Search for the cell housing the specified text and yield its [X, Y] center coordinate. 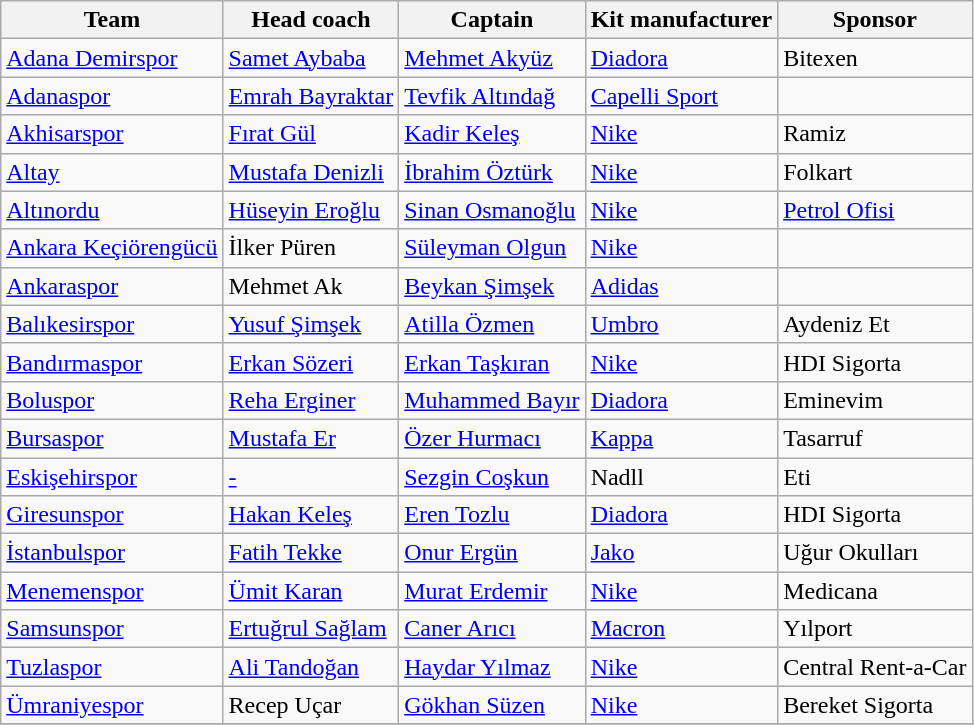
Folkart [875, 172]
Captain [492, 20]
Ramiz [875, 134]
Samsunspor [112, 629]
Sinan Osmanoğlu [492, 210]
Eminevim [875, 400]
Emrah Bayraktar [311, 96]
Beykan Şimşek [492, 286]
Recep Uçar [311, 705]
Gökhan Süzen [492, 705]
İstanbulspor [112, 553]
Ali Tandoğan [311, 667]
Mehmet Ak [311, 286]
Fırat Gül [311, 134]
İbrahim Öztürk [492, 172]
Menemenspor [112, 591]
Altay [112, 172]
Petrol Ofisi [875, 210]
Kadir Keleş [492, 134]
Mustafa Er [311, 438]
Adidas [682, 286]
Altınordu [112, 210]
Jako [682, 553]
Bereket Sigorta [875, 705]
Mustafa Denizli [311, 172]
Samet Aybaba [311, 58]
Mehmet Akyüz [492, 58]
Balıkesirspor [112, 324]
Adana Demirspor [112, 58]
Kappa [682, 438]
Nadll [682, 477]
Adanaspor [112, 96]
Giresunspor [112, 515]
Atilla Özmen [492, 324]
Onur Ergün [492, 553]
Bandırmaspor [112, 362]
Yılport [875, 629]
Bursaspor [112, 438]
Ankara Keçiörengücü [112, 248]
Süleyman Olgun [492, 248]
Umbro [682, 324]
Ümit Karan [311, 591]
Boluspor [112, 400]
Macron [682, 629]
Tasarruf [875, 438]
Ertuğrul Sağlam [311, 629]
İlker Püren [311, 248]
Murat Erdemir [492, 591]
Caner Arıcı [492, 629]
Tuzlaspor [112, 667]
Uğur Okulları [875, 553]
Hüseyin Eroğlu [311, 210]
Sponsor [875, 20]
Aydeniz Et [875, 324]
Eren Tozlu [492, 515]
Team [112, 20]
Eti [875, 477]
Ankaraspor [112, 286]
Haydar Yılmaz [492, 667]
Özer Hurmacı [492, 438]
Yusuf Şimşek [311, 324]
Tevfik Altındağ [492, 96]
Erkan Sözeri [311, 362]
Akhisarspor [112, 134]
Medicana [875, 591]
Erkan Taşkıran [492, 362]
Head coach [311, 20]
Fatih Tekke [311, 553]
Eskişehirspor [112, 477]
Hakan Keleş [311, 515]
Reha Erginer [311, 400]
Capelli Sport [682, 96]
Sezgin Coşkun [492, 477]
Central Rent-a-Car [875, 667]
Muhammed Bayır [492, 400]
Kit manufacturer [682, 20]
- [311, 477]
Bitexen [875, 58]
Ümraniyespor [112, 705]
